Detect which cell encompasses the target text, then output its [X, Y] center coordinate. 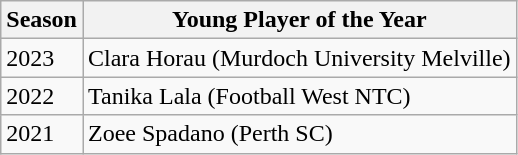
Tanika Lala (Football West NTC) [299, 96]
2021 [42, 134]
Young Player of the Year [299, 20]
2023 [42, 58]
2022 [42, 96]
Season [42, 20]
Clara Horau (Murdoch University Melville) [299, 58]
Zoee Spadano (Perth SC) [299, 134]
